Locate the cell with the specified text and output its (x, y) center coordinate. 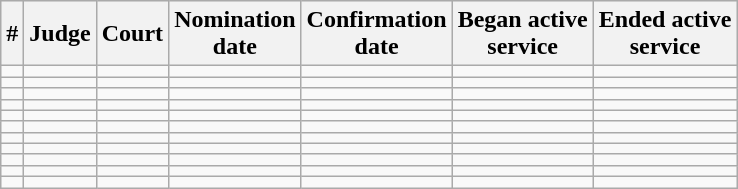
Confirmationdate (376, 34)
# (12, 34)
Nominationdate (235, 34)
Court (132, 34)
Began activeservice (522, 34)
Judge (60, 34)
Ended activeservice (665, 34)
